Identify which cell holds the provided text, then report its [x, y] central coordinate. 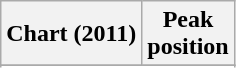
Chart (2011) [72, 34]
Peakposition [188, 34]
